Identify which cell holds the provided text, then report its [x, y] central coordinate. 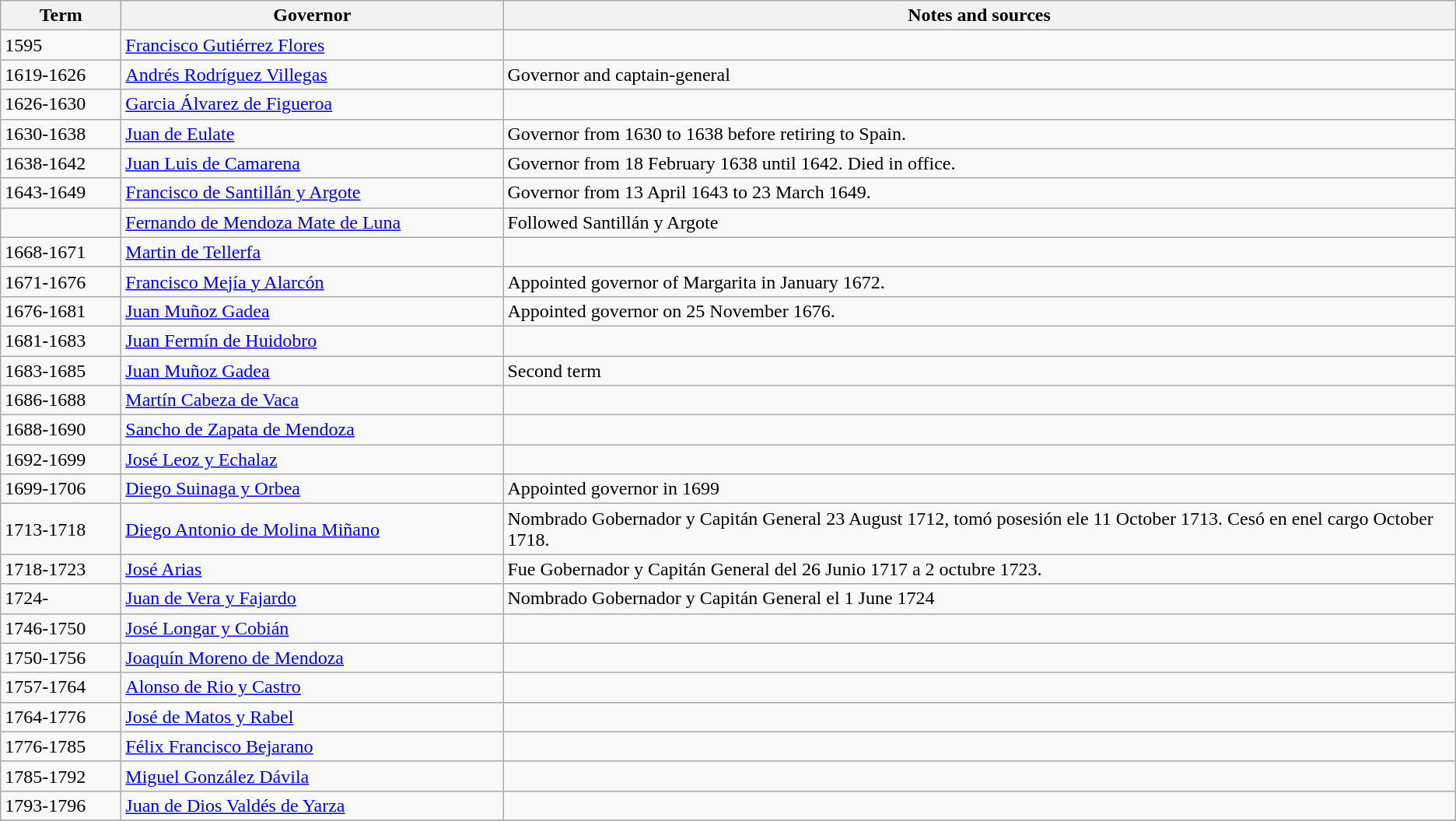
José Arias [313, 569]
1619-1626 [61, 75]
Garcia Álvarez de Figueroa [313, 104]
Juan de Eulate [313, 134]
José Leoz y Echalaz [313, 459]
1683-1685 [61, 371]
1676-1681 [61, 311]
Diego Suinaga y Orbea [313, 489]
Francisco Mejía y Alarcón [313, 281]
Fue Gobernador y Capitán General del 26 Junio 1717 a 2 octubre 1723. [979, 569]
Nombrado Gobernador y Capitán General el 1 June 1724 [979, 599]
1681-1683 [61, 341]
Term [61, 16]
Governor from 13 April 1643 to 23 March 1649. [979, 193]
Diego Antonio de Molina Miñano [313, 529]
Appointed governor in 1699 [979, 489]
1764-1776 [61, 717]
1718-1723 [61, 569]
Second term [979, 371]
Governor [313, 16]
Juan Fermín de Huidobro [313, 341]
1686-1688 [61, 400]
Félix Francisco Bejarano [313, 746]
Juan Luis de Camarena [313, 163]
1746-1750 [61, 628]
Francisco Gutiérrez Flores [313, 45]
1692-1699 [61, 459]
1699-1706 [61, 489]
1688-1690 [61, 430]
1671-1676 [61, 281]
José de Matos y Rabel [313, 717]
1750-1756 [61, 658]
1713-1718 [61, 529]
1793-1796 [61, 805]
Martín Cabeza de Vaca [313, 400]
Alonso de Rio y Castro [313, 687]
Governor from 1630 to 1638 before retiring to Spain. [979, 134]
Appointed governor on 25 November 1676. [979, 311]
1630-1638 [61, 134]
1668-1671 [61, 252]
1638-1642 [61, 163]
1626-1630 [61, 104]
1724- [61, 599]
Sancho de Zapata de Mendoza [313, 430]
Fernando de Mendoza Mate de Luna [313, 222]
Francisco de Santillán y Argote [313, 193]
Juan de Dios Valdés de Yarza [313, 805]
Miguel González Dávila [313, 776]
1785-1792 [61, 776]
1776-1785 [61, 746]
Nombrado Gobernador y Capitán General 23 August 1712, tomó posesión ele 11 October 1713. Cesó en enel cargo October 1718. [979, 529]
Andrés Rodríguez Villegas [313, 75]
Juan de Vera y Fajardo [313, 599]
1595 [61, 45]
Martin de Tellerfa [313, 252]
Notes and sources [979, 16]
Governor from 18 February 1638 until 1642. Died in office. [979, 163]
Joaquín Moreno de Mendoza [313, 658]
1643-1649 [61, 193]
1757-1764 [61, 687]
Appointed governor of Margarita in January 1672. [979, 281]
José Longar y Cobián [313, 628]
Governor and captain-general [979, 75]
Followed Santillán y Argote [979, 222]
